Scan for the cell matching the given text and deliver its [X, Y] coordinate at center. 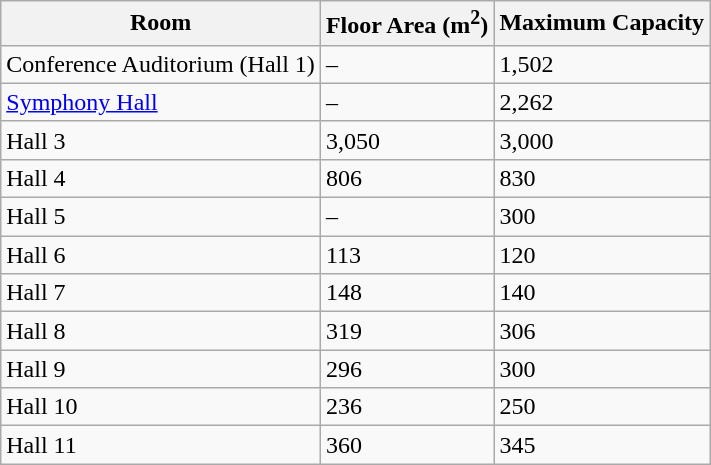
Hall 10 [161, 407]
806 [406, 178]
Hall 8 [161, 331]
Maximum Capacity [602, 24]
2,262 [602, 102]
Conference Auditorium (Hall 1) [161, 64]
Floor Area (m2) [406, 24]
120 [602, 255]
360 [406, 445]
3,050 [406, 140]
830 [602, 178]
Hall 11 [161, 445]
Hall 7 [161, 293]
Symphony Hall [161, 102]
306 [602, 331]
319 [406, 331]
Hall 9 [161, 369]
Hall 6 [161, 255]
Room [161, 24]
Hall 3 [161, 140]
Hall 4 [161, 178]
345 [602, 445]
296 [406, 369]
140 [602, 293]
250 [602, 407]
113 [406, 255]
1,502 [602, 64]
3,000 [602, 140]
148 [406, 293]
236 [406, 407]
Hall 5 [161, 217]
